Locate the cell with the specified text and output its [x, y] center coordinate. 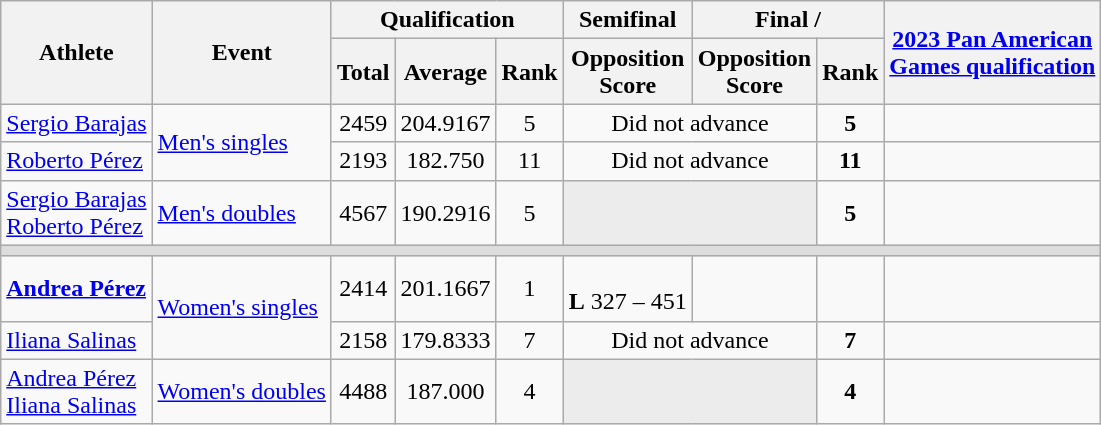
2193 [363, 161]
Qualification [447, 20]
Women's doubles [242, 392]
201.1667 [446, 288]
1 [530, 288]
187.000 [446, 392]
Roberto Pérez [76, 161]
Andrea PérezIliana Salinas [76, 392]
Athlete [76, 52]
Semifinal [628, 20]
Sergio BarajasRoberto Pérez [76, 212]
4488 [363, 392]
Event [242, 52]
Final / [788, 20]
Sergio Barajas [76, 123]
Women's singles [242, 308]
204.9167 [446, 123]
Total [363, 72]
2414 [363, 288]
179.8333 [446, 340]
2459 [363, 123]
Iliana Salinas [76, 340]
Average [446, 72]
182.750 [446, 161]
L 327 – 451 [628, 288]
190.2916 [446, 212]
Men's doubles [242, 212]
2158 [363, 340]
Men's singles [242, 142]
4567 [363, 212]
2023 Pan American Games qualification [992, 52]
Andrea Pérez [76, 288]
